Return (x, y) of the center of cell containing provided text 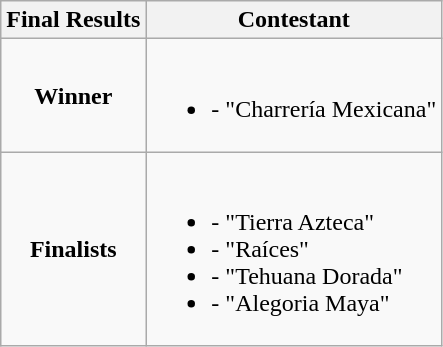
Final Results (74, 20)
Winner (74, 96)
- "Charrería Mexicana" (294, 96)
- "Tierra Azteca" - "Raíces" - "Tehuana Dorada" - "Alegoria Maya" (294, 249)
Finalists (74, 249)
Contestant (294, 20)
